Scan for the cell matching the given text and deliver its (X, Y) coordinate at center. 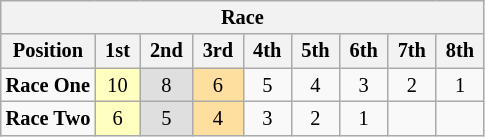
Race One (48, 85)
6th (364, 51)
7th (412, 51)
4th (267, 51)
2nd (166, 51)
3rd (218, 51)
5th (315, 51)
1st (118, 51)
8th (460, 51)
Position (48, 51)
10 (118, 85)
8 (166, 85)
Race Two (48, 118)
Race (242, 17)
